Identify which cell holds the provided text, then report its [X, Y] central coordinate. 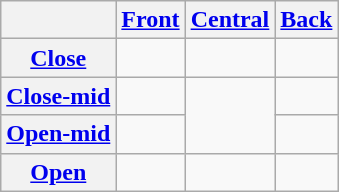
Close [58, 58]
Open [58, 172]
Central [230, 20]
Front [150, 20]
Open-mid [58, 134]
Close-mid [58, 96]
Back [306, 20]
